For the text-containing cell, return its midpoint in [x, y] coordinate format. 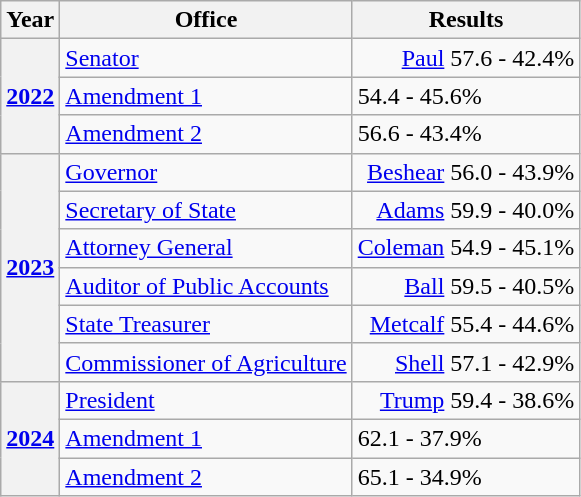
Metcalf 55.4 - 44.6% [466, 324]
Ball 59.5 - 40.5% [466, 286]
Adams 59.9 - 40.0% [466, 210]
54.4 - 45.6% [466, 96]
Attorney General [206, 248]
Senator [206, 58]
2022 [30, 96]
2024 [30, 438]
Year [30, 20]
Commissioner of Agriculture [206, 362]
Secretary of State [206, 210]
Coleman 54.9 - 45.1% [466, 248]
Trump 59.4 - 38.6% [466, 400]
2023 [30, 267]
Results [466, 20]
Paul 57.6 - 42.4% [466, 58]
62.1 - 37.9% [466, 438]
Shell 57.1 - 42.9% [466, 362]
Office [206, 20]
State Treasurer [206, 324]
Auditor of Public Accounts [206, 286]
56.6 - 43.4% [466, 134]
President [206, 400]
Beshear 56.0 - 43.9% [466, 172]
65.1 - 34.9% [466, 477]
Governor [206, 172]
